Locate the cell with the specified text and output its [x, y] center coordinate. 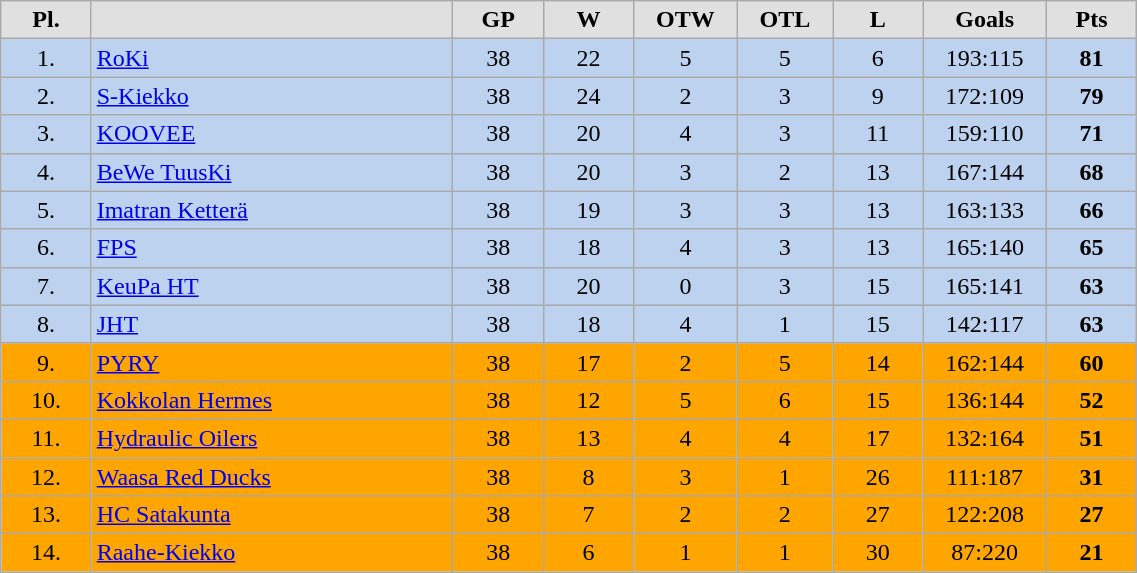
7. [46, 286]
12 [588, 400]
21 [1091, 553]
87:220 [984, 553]
RoKi [272, 58]
111:187 [984, 477]
3. [46, 134]
GP [498, 20]
11. [46, 438]
30 [878, 553]
1. [46, 58]
2. [46, 96]
5. [46, 210]
159:110 [984, 134]
4. [46, 172]
Pts [1091, 20]
S-Kiekko [272, 96]
Raahe-Kiekko [272, 553]
8 [588, 477]
193:115 [984, 58]
71 [1091, 134]
13. [46, 515]
167:144 [984, 172]
22 [588, 58]
OTW [686, 20]
132:164 [984, 438]
60 [1091, 362]
51 [1091, 438]
FPS [272, 248]
162:144 [984, 362]
KeuPa HT [272, 286]
Waasa Red Ducks [272, 477]
HC Satakunta [272, 515]
165:141 [984, 286]
68 [1091, 172]
165:140 [984, 248]
66 [1091, 210]
10. [46, 400]
24 [588, 96]
81 [1091, 58]
52 [1091, 400]
7 [588, 515]
KOOVEE [272, 134]
31 [1091, 477]
19 [588, 210]
Goals [984, 20]
OTL [784, 20]
8. [46, 324]
9. [46, 362]
0 [686, 286]
W [588, 20]
26 [878, 477]
11 [878, 134]
6. [46, 248]
Imatran Ketterä [272, 210]
9 [878, 96]
Kokkolan Hermes [272, 400]
Pl. [46, 20]
JHT [272, 324]
163:133 [984, 210]
12. [46, 477]
172:109 [984, 96]
BeWe TuusKi [272, 172]
14 [878, 362]
Hydraulic Oilers [272, 438]
122:208 [984, 515]
65 [1091, 248]
79 [1091, 96]
142:117 [984, 324]
136:144 [984, 400]
14. [46, 553]
PYRY [272, 362]
L [878, 20]
